Pinpoint the cell where the given text exists, returning its (X, Y) midpoint coordinate. 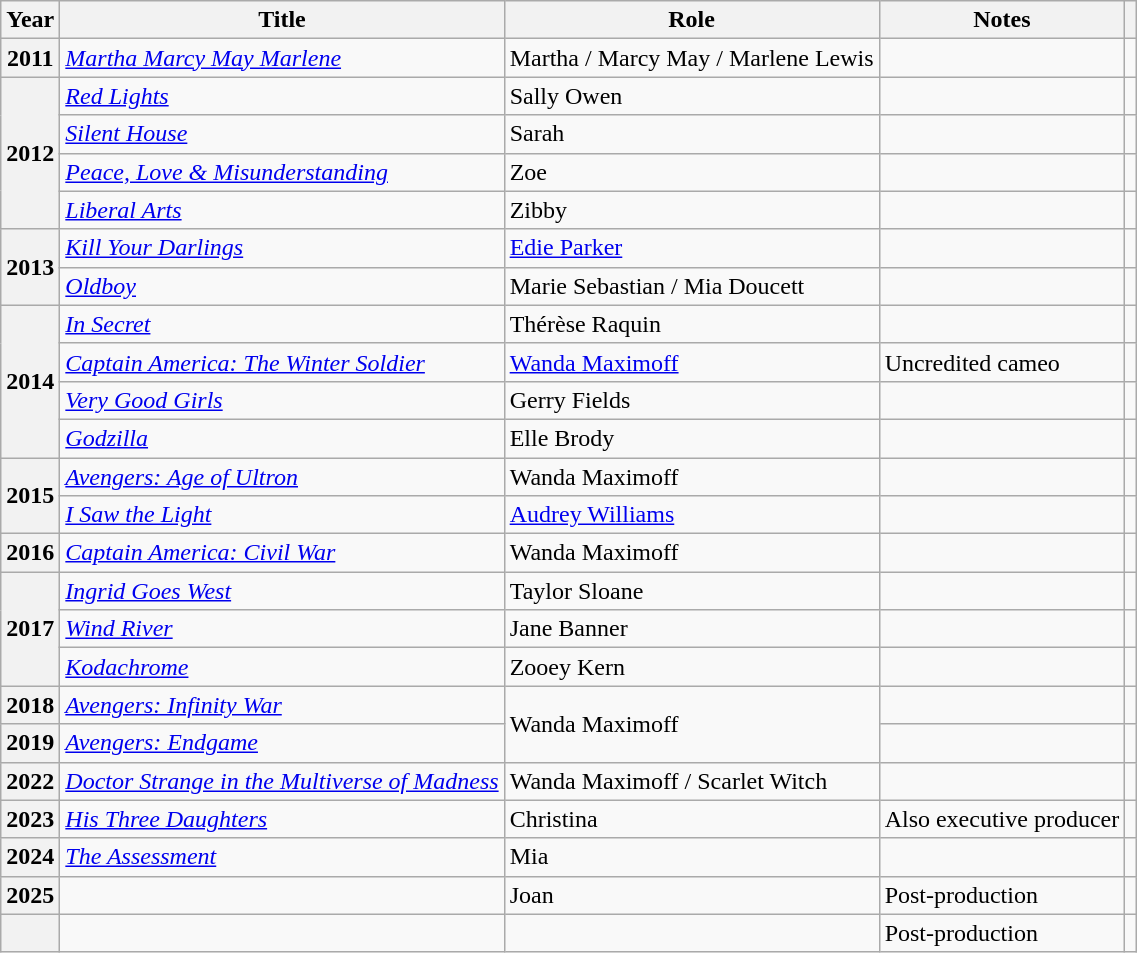
Year (30, 20)
The Assessment (282, 857)
2014 (30, 381)
Jane Banner (692, 629)
Sarah (692, 134)
Kill Your Darlings (282, 248)
Also executive producer (1002, 819)
Notes (1002, 20)
Mia (692, 857)
Captain America: The Winter Soldier (282, 362)
Oldboy (282, 286)
Avengers: Infinity War (282, 705)
2019 (30, 743)
Taylor Sloane (692, 591)
Thérèse Raquin (692, 324)
Sally Owen (692, 96)
Doctor Strange in the Multiverse of Madness (282, 781)
I Saw the Light (282, 515)
In Secret (282, 324)
Captain America: Civil War (282, 553)
Marie Sebastian / Mia Doucett (692, 286)
2011 (30, 58)
Audrey Williams (692, 515)
Avengers: Endgame (282, 743)
Uncredited cameo (1002, 362)
Very Good Girls (282, 400)
Wanda Maximoff / Scarlet Witch (692, 781)
2016 (30, 553)
2023 (30, 819)
Martha / Marcy May / Marlene Lewis (692, 58)
Ingrid Goes West (282, 591)
2015 (30, 496)
Godzilla (282, 438)
Title (282, 20)
Wind River (282, 629)
Zibby (692, 210)
Red Lights (282, 96)
Kodachrome (282, 667)
Zoe (692, 172)
2013 (30, 267)
Gerry Fields (692, 400)
Avengers: Age of Ultron (282, 477)
2022 (30, 781)
Joan (692, 895)
Edie Parker (692, 248)
2025 (30, 895)
2018 (30, 705)
Zooey Kern (692, 667)
Role (692, 20)
Elle Brody (692, 438)
Liberal Arts (282, 210)
2024 (30, 857)
Peace, Love & Misunderstanding (282, 172)
Christina (692, 819)
2017 (30, 629)
Martha Marcy May Marlene (282, 58)
2012 (30, 153)
Silent House (282, 134)
His Three Daughters (282, 819)
